Pinpoint the cell where the given text exists, returning its (x, y) midpoint coordinate. 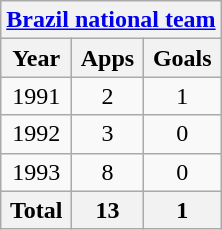
Total (36, 210)
Year (36, 58)
Apps (108, 58)
1993 (36, 172)
2 (108, 96)
1991 (36, 96)
13 (108, 210)
Brazil national team (111, 20)
8 (108, 172)
3 (108, 134)
1992 (36, 134)
Goals (182, 58)
